Return [X, Y] of the center of cell containing provided text 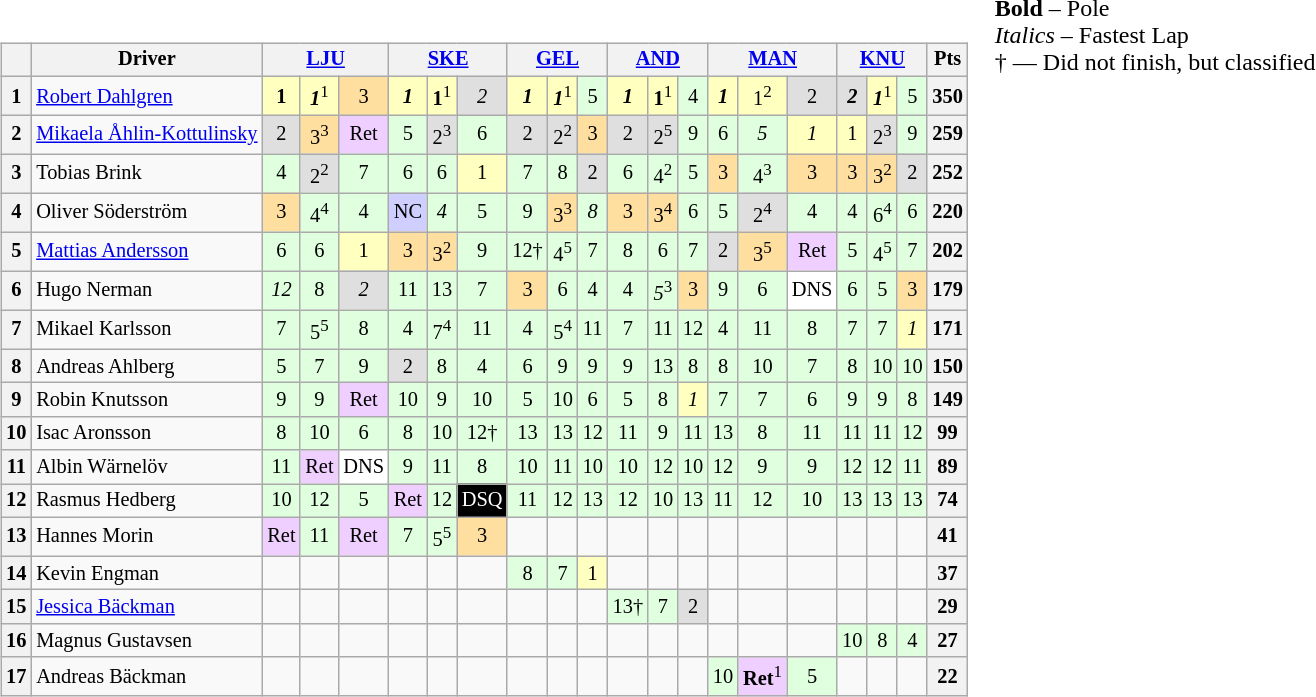
Ret1 [762, 676]
44 [319, 212]
202 [947, 252]
Andreas Ahlberg [146, 366]
Andreas Bäckman [146, 676]
53 [663, 290]
Kevin Engman [146, 573]
GEL [557, 60]
89 [947, 467]
27 [947, 641]
25 [663, 134]
Mattias Andersson [146, 252]
43 [762, 174]
42 [663, 174]
220 [947, 212]
29 [947, 607]
MAN [772, 60]
NC [408, 212]
41 [947, 536]
AND [658, 60]
Isac Aronsson [146, 433]
Driver [146, 60]
Oliver Söderström [146, 212]
37 [947, 573]
Hannes Morin [146, 536]
171 [947, 330]
Tobias Brink [146, 174]
54 [563, 330]
99 [947, 433]
259 [947, 134]
179 [947, 290]
KNU [882, 60]
13† [628, 607]
SKE [448, 60]
24 [762, 212]
Mikaela Åhlin-Kottulinsky [146, 134]
150 [947, 366]
350 [947, 96]
14 [16, 573]
Jessica Bäckman [146, 607]
Rasmus Hedberg [146, 501]
35 [762, 252]
Robin Knutsson [146, 400]
Albin Wärnelöv [146, 467]
LJU [325, 60]
15 [16, 607]
17 [16, 676]
252 [947, 174]
Pts [947, 60]
64 [882, 212]
Hugo Nerman [146, 290]
34 [663, 212]
16 [16, 641]
DSQ [482, 501]
Robert Dahlgren [146, 96]
149 [947, 400]
Magnus Gustavsen [146, 641]
Mikael Karlsson [146, 330]
